Identify which cell holds the provided text, then report its (X, Y) central coordinate. 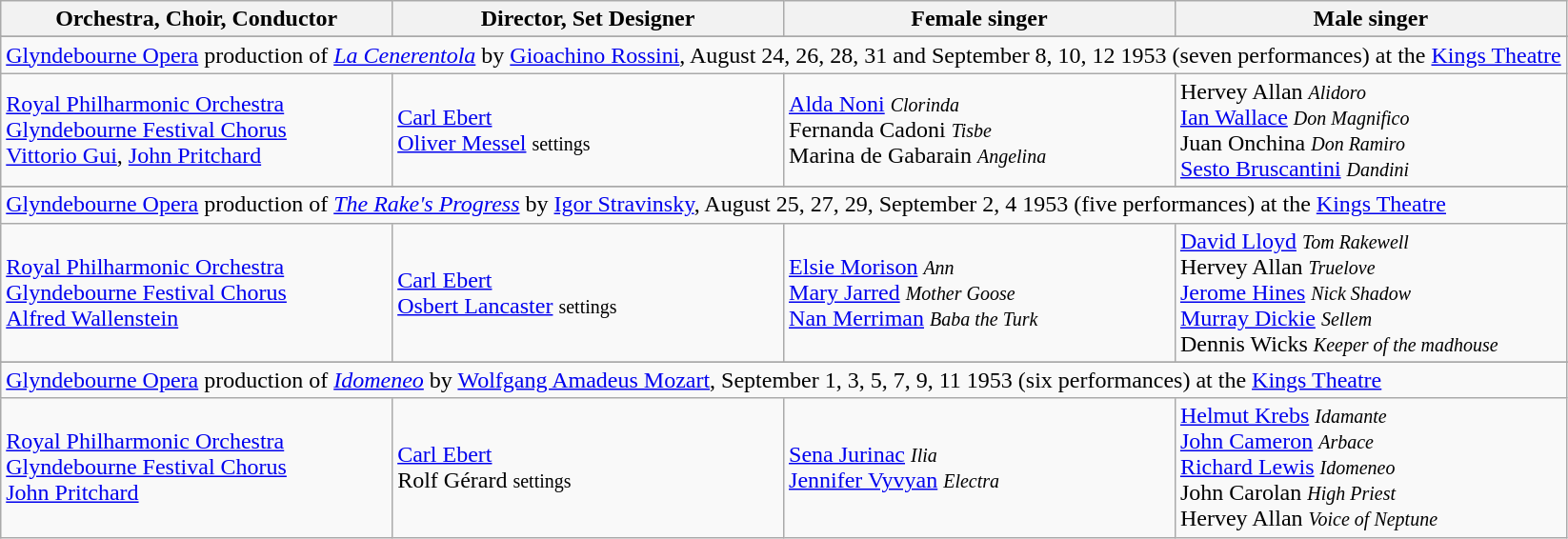
Director, Set Designer (589, 19)
Royal Philharmonic OrchestraGlyndebourne Festival ChorusJohn Pritchard (196, 468)
Carl EbertRolf Gérard settings (589, 468)
Helmut Krebs IdamanteJohn Cameron ArbaceRichard Lewis IdomeneoJohn Carolan High PriestHervey Allan Voice of Neptune (1370, 468)
Royal Philharmonic OrchestraGlyndebourne Festival ChorusVittorio Gui, John Pritchard (196, 130)
Female singer (979, 19)
Sena Jurinac IliaJennifer Vyvyan Electra (979, 468)
Hervey Allan AlidoroIan Wallace Don MagnificoJuan Onchina Don RamiroSesto Bruscantini Dandini (1370, 130)
Carl EbertOsbert Lancaster settings (589, 292)
Royal Philharmonic OrchestraGlyndebourne Festival ChorusAlfred Wallenstein (196, 292)
Carl EbertOliver Messel settings (589, 130)
Male singer (1370, 19)
Glyndebourne Opera production of Idomeneo by Wolfgang Amadeus Mozart, September 1, 3, 5, 7, 9, 11 1953 (six performances) at the Kings Theatre (784, 380)
Elsie Morison AnnMary Jarred Mother GooseNan Merriman Baba the Turk (979, 292)
David Lloyd Tom RakewellHervey Allan TrueloveJerome Hines Nick ShadowMurray Dickie SellemDennis Wicks Keeper of the madhouse (1370, 292)
Alda Noni ClorindaFernanda Cadoni TisbeMarina de Gabarain Angelina (979, 130)
Orchestra, Choir, Conductor (196, 19)
